Detect which cell encompasses the target text, then output its (x, y) center coordinate. 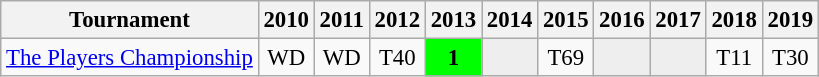
1 (453, 58)
Tournament (130, 20)
2017 (678, 20)
T40 (397, 58)
2015 (566, 20)
2019 (790, 20)
2011 (342, 20)
T69 (566, 58)
2016 (622, 20)
2013 (453, 20)
2018 (734, 20)
T11 (734, 58)
2014 (510, 20)
The Players Championship (130, 58)
2010 (286, 20)
2012 (397, 20)
T30 (790, 58)
